Return the (X, Y) coordinate for the center point of the cell that contains the specified text.  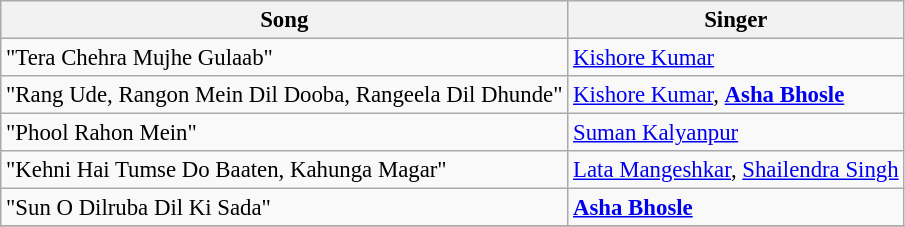
"Kehni Hai Tumse Do Baaten, Kahunga Magar" (284, 170)
Singer (736, 20)
Suman Kalyanpur (736, 133)
Lata Mangeshkar, Shailendra Singh (736, 170)
Asha Bhosle (736, 208)
"Tera Chehra Mujhe Gulaab" (284, 58)
Kishore Kumar, Asha Bhosle (736, 95)
"Sun O Dilruba Dil Ki Sada" (284, 208)
Kishore Kumar (736, 58)
Song (284, 20)
"Phool Rahon Mein" (284, 133)
"Rang Ude, Rangon Mein Dil Dooba, Rangeela Dil Dhunde" (284, 95)
